For the text-containing cell, return its midpoint in [X, Y] coordinate format. 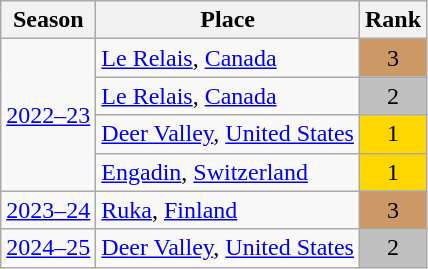
Rank [392, 20]
2024–25 [48, 248]
Place [228, 20]
Season [48, 20]
2023–24 [48, 210]
Ruka, Finland [228, 210]
Engadin, Switzerland [228, 172]
2022–23 [48, 115]
